Provide the (x, y) coordinate of the cell's center where the given text is located.  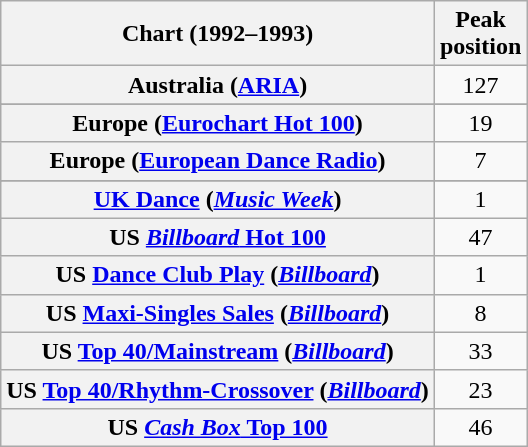
8 (480, 313)
Europe (European Dance Radio) (218, 161)
46 (480, 427)
US Maxi-Singles Sales (Billboard) (218, 313)
US Billboard Hot 100 (218, 237)
33 (480, 351)
US Top 40/Rhythm-Crossover (Billboard) (218, 389)
47 (480, 237)
US Dance Club Play (Billboard) (218, 275)
Europe (Eurochart Hot 100) (218, 123)
19 (480, 123)
7 (480, 161)
Australia (ARIA) (218, 85)
US Top 40/Mainstream (Billboard) (218, 351)
23 (480, 389)
127 (480, 85)
UK Dance (Music Week) (218, 199)
Peakposition (480, 34)
Chart (1992–1993) (218, 34)
US Cash Box Top 100 (218, 427)
